Return [x, y] of the center of cell containing provided text 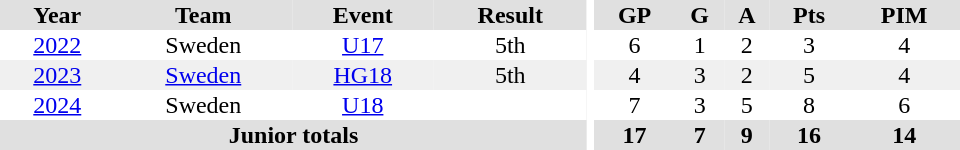
G [700, 15]
14 [904, 135]
8 [810, 105]
Team [204, 15]
16 [810, 135]
U17 [363, 45]
Junior totals [294, 135]
Year [58, 15]
Event [363, 15]
HG18 [363, 75]
2022 [58, 45]
U18 [363, 105]
17 [635, 135]
2023 [58, 75]
A [747, 15]
GP [635, 15]
Result [511, 15]
1 [700, 45]
PIM [904, 15]
9 [747, 135]
Pts [810, 15]
2024 [58, 105]
